From the cell containing the given text, extract its center point as (X, Y) coordinate. 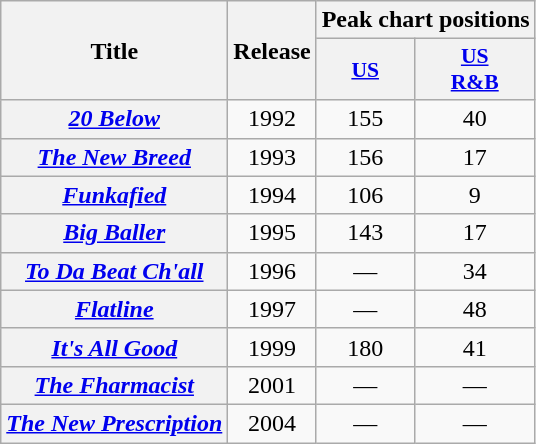
41 (474, 347)
156 (365, 157)
40 (474, 119)
The Fharmacist (114, 385)
It's All Good (114, 347)
1996 (272, 271)
1992 (272, 119)
1993 (272, 157)
The New Prescription (114, 423)
USR&B (474, 70)
Big Baller (114, 233)
1994 (272, 195)
20 Below (114, 119)
Funkafied (114, 195)
155 (365, 119)
US (365, 70)
180 (365, 347)
2001 (272, 385)
Release (272, 50)
Title (114, 50)
Flatline (114, 309)
2004 (272, 423)
The New Breed (114, 157)
143 (365, 233)
1999 (272, 347)
Peak chart positions (426, 20)
106 (365, 195)
1995 (272, 233)
9 (474, 195)
1997 (272, 309)
48 (474, 309)
To Da Beat Ch'all (114, 271)
34 (474, 271)
